Find where the given text appears and provide that cell's center as (X, Y) coordinate. 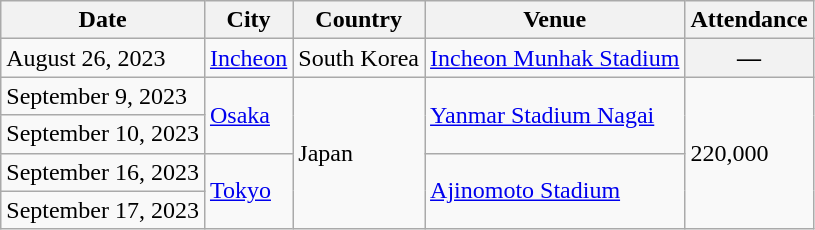
— (749, 58)
City (248, 20)
Ajinomoto Stadium (555, 191)
September 16, 2023 (103, 172)
South Korea (359, 58)
Tokyo (248, 191)
Country (359, 20)
Attendance (749, 20)
Incheon Munhak Stadium (555, 58)
August 26, 2023 (103, 58)
Date (103, 20)
Japan (359, 153)
Incheon (248, 58)
220,000 (749, 153)
Yanmar Stadium Nagai (555, 115)
September 10, 2023 (103, 134)
September 17, 2023 (103, 210)
Venue (555, 20)
Osaka (248, 115)
September 9, 2023 (103, 96)
